From the cell containing the given text, extract its center point as [x, y] coordinate. 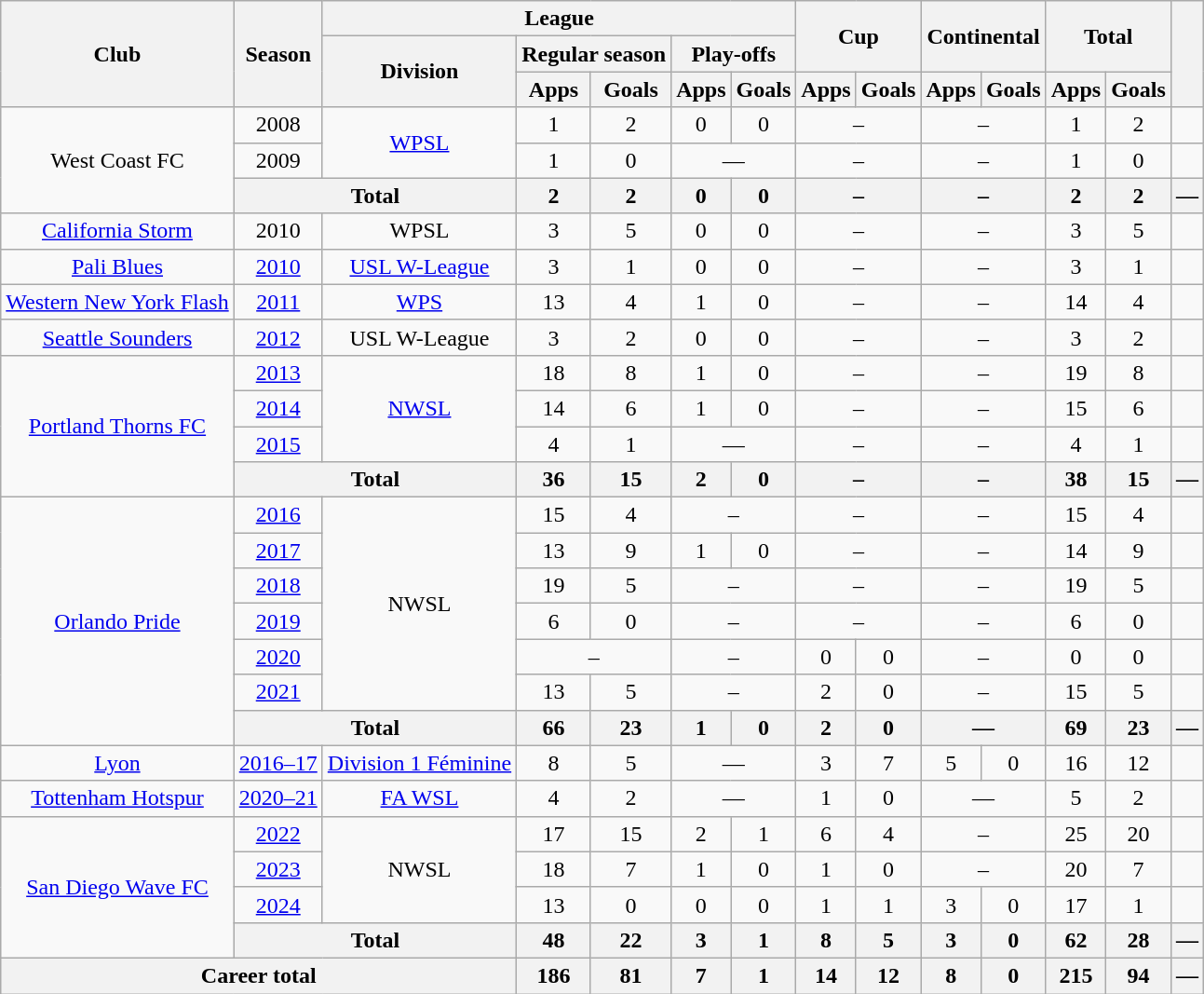
2016–17 [277, 763]
2016 [277, 515]
Play-offs [734, 54]
2013 [277, 373]
2022 [277, 834]
Orlando Pride [117, 621]
2014 [277, 408]
81 [630, 975]
Lyon [117, 763]
36 [554, 480]
FA WSL [419, 798]
Continental [983, 36]
2018 [277, 586]
2020 [277, 657]
2021 [277, 692]
Portland Thorns FC [117, 426]
186 [554, 975]
2011 [277, 302]
2020–21 [277, 798]
2024 [277, 905]
California Storm [117, 231]
League [559, 19]
Pali Blues [117, 266]
215 [1075, 975]
62 [1075, 940]
2012 [277, 337]
2023 [277, 869]
38 [1075, 480]
48 [554, 940]
San Diego Wave FC [117, 887]
Seattle Sounders [117, 337]
Regular season [594, 54]
2015 [277, 444]
Division [419, 72]
Season [277, 54]
Division 1 Féminine [419, 763]
Tottenham Hotspur [117, 798]
Western New York Flash [117, 302]
2019 [277, 621]
22 [630, 940]
2008 [277, 125]
66 [554, 728]
WPS [419, 302]
Career total [259, 975]
16 [1075, 763]
94 [1139, 975]
Cup [859, 36]
2017 [277, 551]
69 [1075, 728]
Club [117, 54]
28 [1139, 940]
West Coast FC [117, 160]
25 [1075, 834]
2009 [277, 160]
